Return the [X, Y] coordinate for the center point of the cell that contains the specified text.  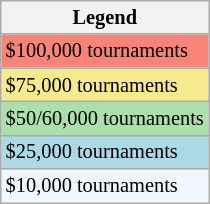
$75,000 tournaments [105, 85]
$10,000 tournaments [105, 186]
$100,000 tournaments [105, 51]
Legend [105, 17]
$50/60,000 tournaments [105, 118]
$25,000 tournaments [105, 152]
